Detect which cell encompasses the target text, then output its (X, Y) center coordinate. 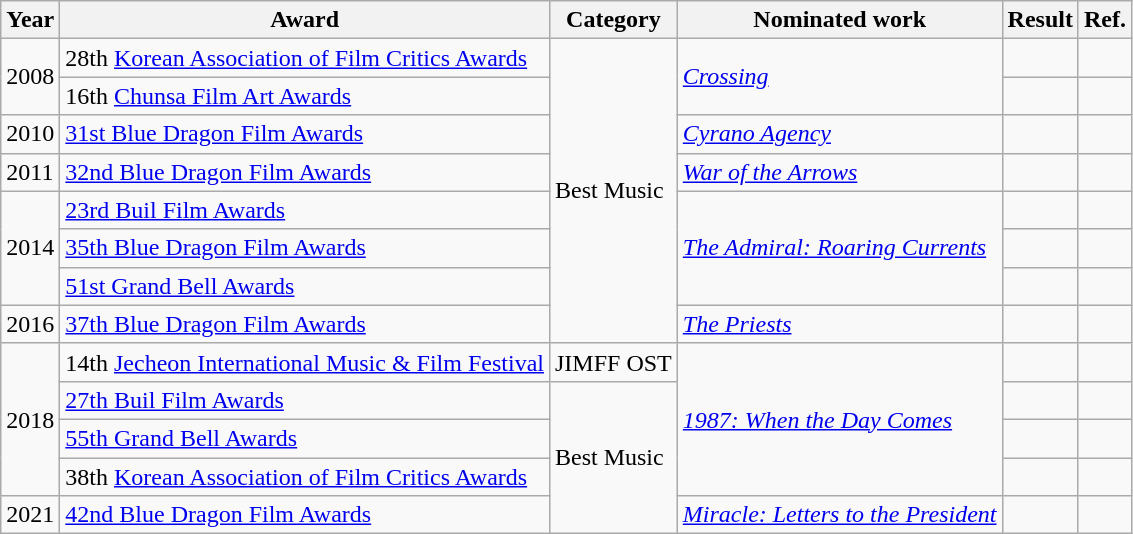
42nd Blue Dragon Film Awards (305, 515)
2018 (30, 419)
Crossing (840, 77)
55th Grand Bell Awards (305, 438)
The Priests (840, 324)
JIMFF OST (613, 362)
Nominated work (840, 20)
38th Korean Association of Film Critics Awards (305, 477)
2008 (30, 77)
27th Buil Film Awards (305, 400)
Ref. (1104, 20)
War of the Arrows (840, 172)
51st Grand Bell Awards (305, 286)
31st Blue Dragon Film Awards (305, 134)
35th Blue Dragon Film Awards (305, 248)
2014 (30, 248)
28th Korean Association of Film Critics Awards (305, 58)
37th Blue Dragon Film Awards (305, 324)
Result (1040, 20)
2021 (30, 515)
Cyrano Agency (840, 134)
2011 (30, 172)
Miracle: Letters to the President (840, 515)
2010 (30, 134)
14th Jecheon International Music & Film Festival (305, 362)
32nd Blue Dragon Film Awards (305, 172)
Category (613, 20)
23rd Buil Film Awards (305, 210)
2016 (30, 324)
Award (305, 20)
16th Chunsa Film Art Awards (305, 96)
The Admiral: Roaring Currents (840, 248)
Year (30, 20)
1987: When the Day Comes (840, 419)
